Scan for the cell matching the given text and deliver its (x, y) coordinate at center. 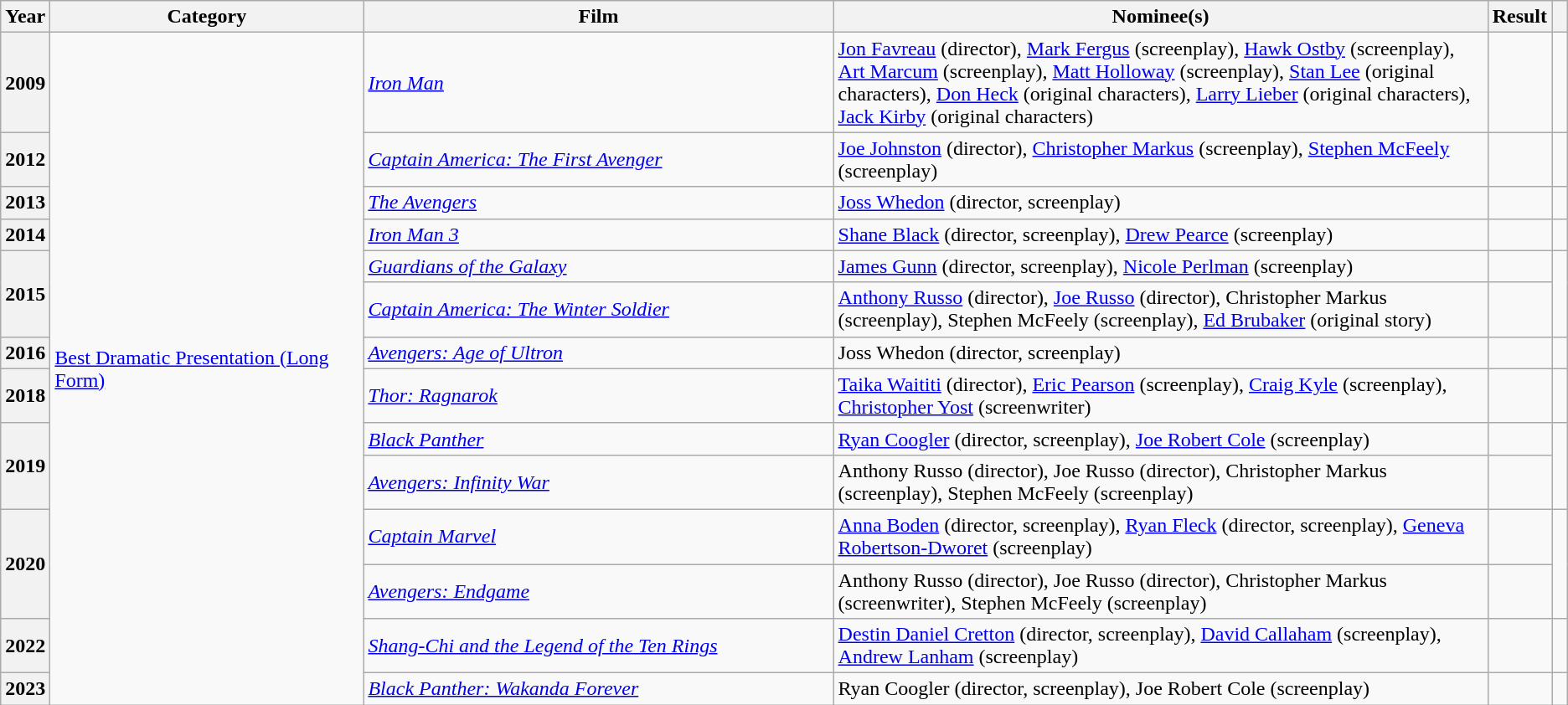
Year (25, 17)
Joe Johnston (director), Christopher Markus (screenplay), Stephen McFeely (screenplay) (1161, 159)
2012 (25, 159)
2015 (25, 293)
Result (1519, 17)
Iron Man 3 (598, 234)
Captain Marvel (598, 536)
The Avengers (598, 203)
Guardians of the Galaxy (598, 266)
Best Dramatic Presentation (Long Form) (207, 368)
Destin Daniel Cretton (director, screenplay), David Callaham (screenplay), Andrew Lanham (screenplay) (1161, 646)
Anthony Russo (director), Joe Russo (director), Christopher Markus (screenplay), Stephen McFeely (screenplay) (1161, 482)
Anthony Russo (director), Joe Russo (director), Christopher Markus (screenplay), Stephen McFeely (screenplay), Ed Brubaker (original story) (1161, 310)
2009 (25, 82)
Shane Black (director, screenplay), Drew Pearce (screenplay) (1161, 234)
2018 (25, 395)
Captain America: The Winter Soldier (598, 310)
Taika Waititi (director), Eric Pearson (screenplay), Craig Kyle (screenplay), Christopher Yost (screenwriter) (1161, 395)
Thor: Ragnarok (598, 395)
2020 (25, 563)
Anthony Russo (director), Joe Russo (director), Christopher Markus (screenwriter), Stephen McFeely (screenplay) (1161, 591)
2019 (25, 466)
2014 (25, 234)
Nominee(s) (1161, 17)
Avengers: Infinity War (598, 482)
Film (598, 17)
Avengers: Age of Ultron (598, 352)
2013 (25, 203)
Category (207, 17)
Iron Man (598, 82)
Black Panther (598, 439)
2022 (25, 646)
Avengers: Endgame (598, 591)
Anna Boden (director, screenplay), Ryan Fleck (director, screenplay), Geneva Robertson-Dworet (screenplay) (1161, 536)
Captain America: The First Avenger (598, 159)
James Gunn (director, screenplay), Nicole Perlman (screenplay) (1161, 266)
2023 (25, 689)
Black Panther: Wakanda Forever (598, 689)
2016 (25, 352)
Shang-Chi and the Legend of the Ten Rings (598, 646)
